Capture the cell that displays the provided text and extract its [x, y] central coordinate. 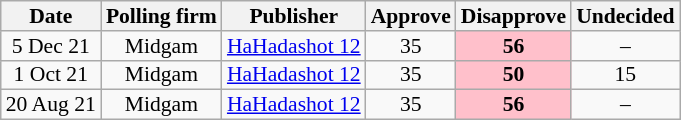
Undecided [625, 16]
Polling firm [162, 16]
Date [51, 16]
Disapprove [514, 16]
20 Aug 21 [51, 105]
50 [514, 75]
1 Oct 21 [51, 75]
15 [625, 75]
Approve [411, 16]
5 Dec 21 [51, 46]
Publisher [294, 16]
